Capture the cell that displays the provided text and extract its (x, y) central coordinate. 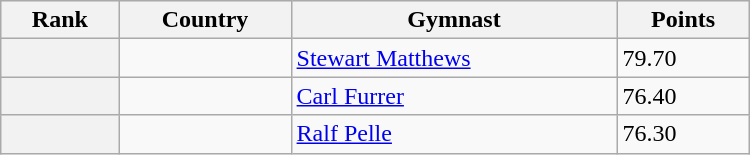
Rank (60, 20)
Stewart Matthews (454, 58)
Ralf Pelle (454, 134)
Carl Furrer (454, 96)
76.40 (683, 96)
79.70 (683, 58)
Points (683, 20)
Gymnast (454, 20)
Country (205, 20)
76.30 (683, 134)
